Extract the [x, y] coordinate from the center of the cell holding the provided text.  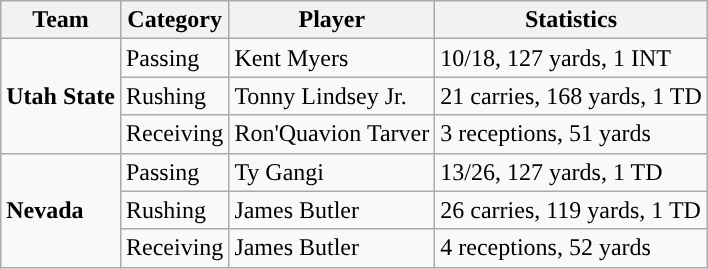
3 receptions, 51 yards [572, 134]
Ty Gangi [332, 172]
Team [61, 20]
Statistics [572, 20]
Nevada [61, 210]
Ron'Quavion Tarver [332, 134]
10/18, 127 yards, 1 INT [572, 58]
13/26, 127 yards, 1 TD [572, 172]
Player [332, 20]
Utah State [61, 96]
Category [174, 20]
26 carries, 119 yards, 1 TD [572, 210]
Kent Myers [332, 58]
21 carries, 168 yards, 1 TD [572, 96]
4 receptions, 52 yards [572, 248]
Tonny Lindsey Jr. [332, 96]
